Scan for the cell matching the given text and deliver its (x, y) coordinate at center. 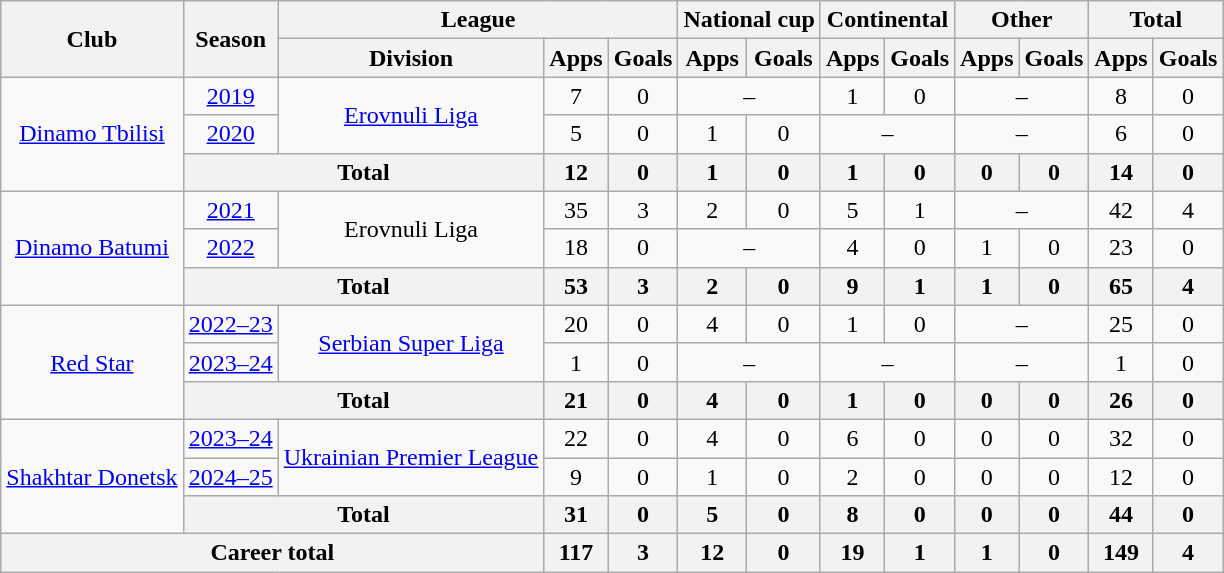
Shakhtar Donetsk (92, 476)
Dinamo Batumi (92, 248)
7 (576, 96)
18 (576, 248)
22 (576, 438)
Ukrainian Premier League (411, 457)
Season (230, 39)
Dinamo Tbilisi (92, 134)
65 (1121, 286)
Serbian Super Liga (411, 343)
2022 (230, 248)
2021 (230, 210)
2024–25 (230, 477)
2020 (230, 134)
Continental (887, 20)
Division (411, 58)
117 (576, 553)
2022–23 (230, 324)
14 (1121, 172)
25 (1121, 324)
32 (1121, 438)
19 (852, 553)
National cup (749, 20)
Career total (272, 553)
League (478, 20)
35 (576, 210)
53 (576, 286)
2019 (230, 96)
Red Star (92, 362)
42 (1121, 210)
23 (1121, 248)
Club (92, 39)
31 (576, 515)
21 (576, 400)
44 (1121, 515)
Other (1022, 20)
149 (1121, 553)
26 (1121, 400)
20 (576, 324)
